Locate the cell with the specified text and output its [X, Y] center coordinate. 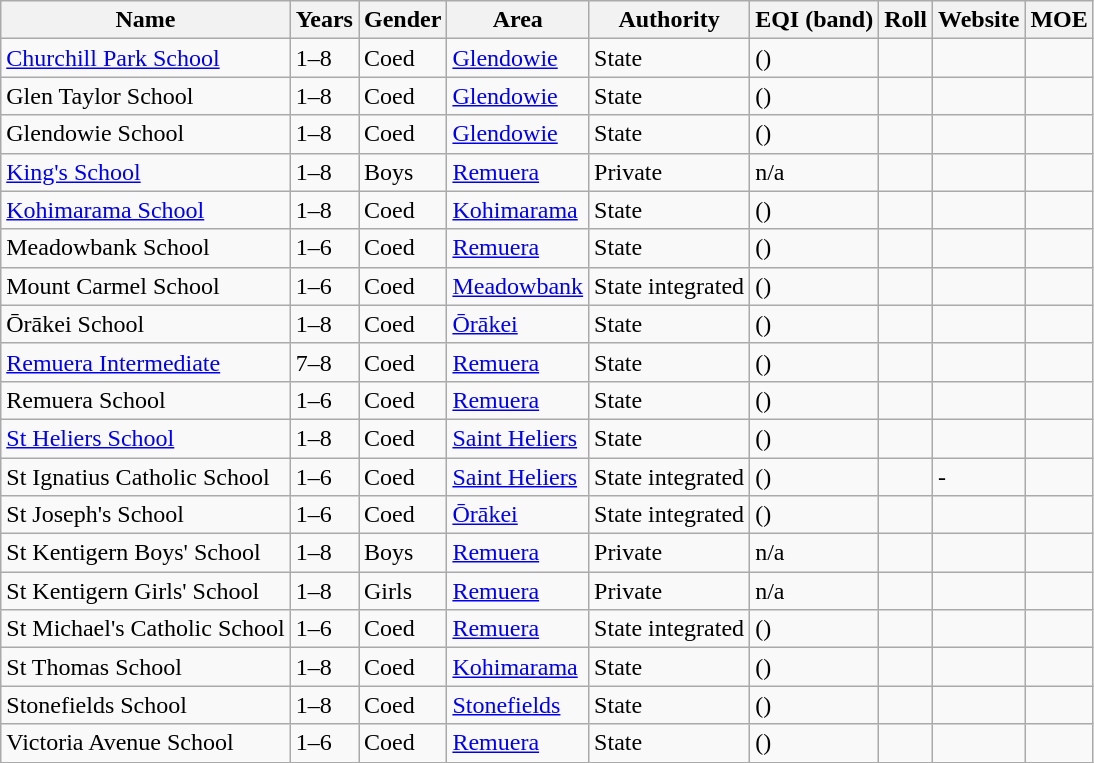
Authority [670, 20]
Girls [402, 591]
7–8 [324, 362]
Gender [402, 20]
Area [518, 20]
St Ignatius Catholic School [146, 477]
Glendowie School [146, 134]
St Heliers School [146, 438]
Website [978, 20]
- [978, 477]
Ōrākei School [146, 324]
Stonefields [518, 705]
Meadowbank [518, 286]
Mount Carmel School [146, 286]
EQI (band) [814, 20]
Remuera School [146, 400]
St Kentigern Boys' School [146, 553]
King's School [146, 172]
Roll [906, 20]
Kohimarama School [146, 210]
St Michael's Catholic School [146, 629]
St Thomas School [146, 667]
Glen Taylor School [146, 96]
Stonefields School [146, 705]
Remuera Intermediate [146, 362]
MOE [1059, 20]
Name [146, 20]
Churchill Park School [146, 58]
St Kentigern Girls' School [146, 591]
Victoria Avenue School [146, 743]
Years [324, 20]
St Joseph's School [146, 515]
Meadowbank School [146, 248]
